Output the (x, y) coordinate of the center of the cell containing the given text.  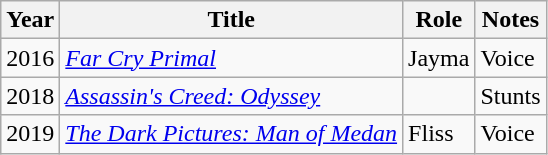
Role (439, 20)
Assassin's Creed: Odyssey (232, 96)
Fliss (439, 134)
2016 (30, 58)
The Dark Pictures: Man of Medan (232, 134)
2019 (30, 134)
Title (232, 20)
Year (30, 20)
Jayma (439, 58)
Stunts (510, 96)
Notes (510, 20)
Far Cry Primal (232, 58)
2018 (30, 96)
